Scan for the cell matching the given text and deliver its [x, y] coordinate at center. 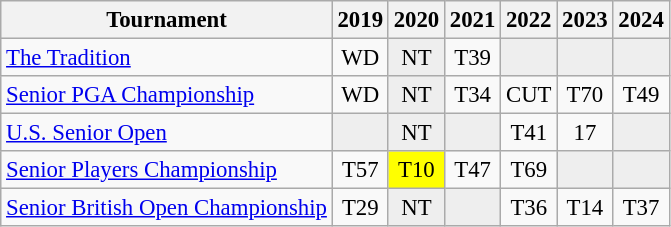
2019 [360, 20]
2022 [529, 20]
T39 [472, 58]
The Tradition [166, 58]
CUT [529, 95]
U.S. Senior Open [166, 133]
T47 [472, 170]
2024 [641, 20]
T57 [360, 170]
2021 [472, 20]
Tournament [166, 20]
Senior Players Championship [166, 170]
Senior British Open Championship [166, 208]
T70 [585, 95]
T10 [416, 170]
17 [585, 133]
2020 [416, 20]
T37 [641, 208]
T49 [641, 95]
T36 [529, 208]
T14 [585, 208]
Senior PGA Championship [166, 95]
T34 [472, 95]
2023 [585, 20]
T69 [529, 170]
T41 [529, 133]
T29 [360, 208]
